Extract the [x, y] coordinate from the center of the cell holding the provided text.  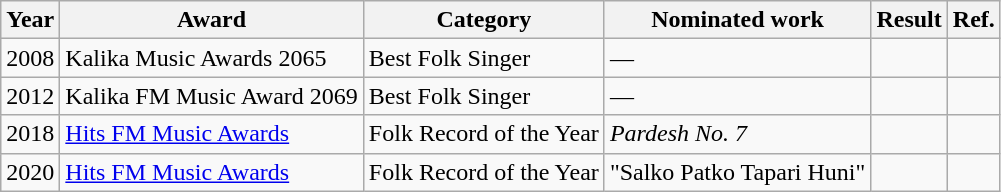
"Salko Patko Tapari Huni" [738, 172]
Category [484, 20]
Year [30, 20]
2020 [30, 172]
Result [909, 20]
Nominated work [738, 20]
2018 [30, 134]
Kalika Music Awards 2065 [212, 58]
Award [212, 20]
Kalika FM Music Award 2069 [212, 96]
2012 [30, 96]
Ref. [974, 20]
2008 [30, 58]
Pardesh No. 7 [738, 134]
